Detect which cell encompasses the target text, then output its (x, y) center coordinate. 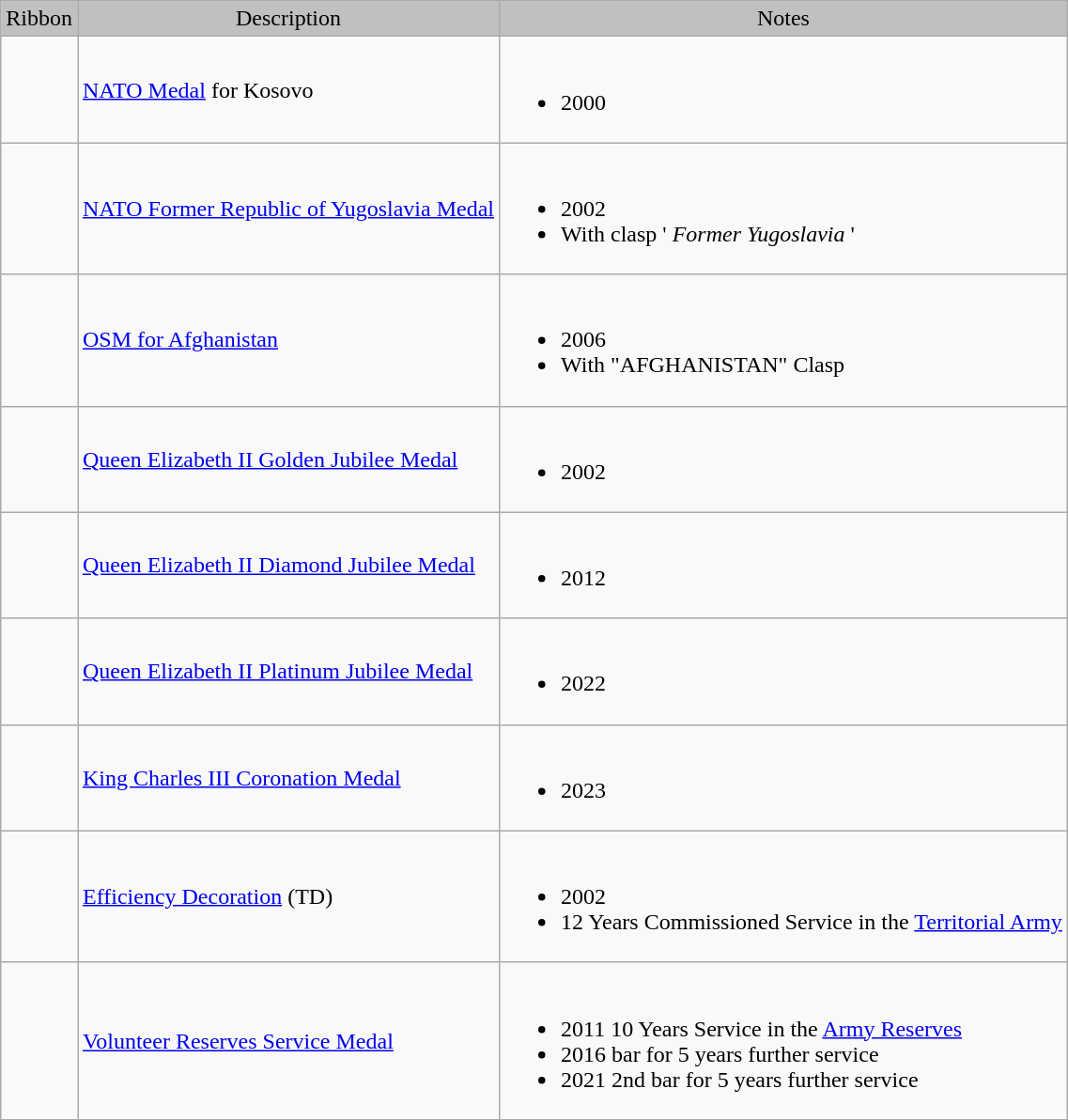
2023 (783, 778)
2012 (783, 566)
2006With "AFGHANISTAN" Clasp (783, 340)
Notes (783, 19)
Efficiency Decoration (TD) (287, 896)
King Charles III Coronation Medal (287, 778)
2011 10 Years Service in the Army Reserves2016 bar for 5 years further service2021 2nd bar for 5 years further service (783, 1041)
Queen Elizabeth II Golden Jubilee Medal (287, 459)
NATO Former Republic of Yugoslavia Medal (287, 209)
Volunteer Reserves Service Medal (287, 1041)
2002With clasp ' Former Yugoslavia ' (783, 209)
Description (287, 19)
Ribbon (39, 19)
2022 (783, 671)
Queen Elizabeth II Platinum Jubilee Medal (287, 671)
2000 (783, 90)
200212 Years Commissioned Service in the Territorial Army (783, 896)
OSM for Afghanistan (287, 340)
NATO Medal for Kosovo (287, 90)
2002 (783, 459)
Queen Elizabeth II Diamond Jubilee Medal (287, 566)
